From the cell containing the given text, extract its center point as [X, Y] coordinate. 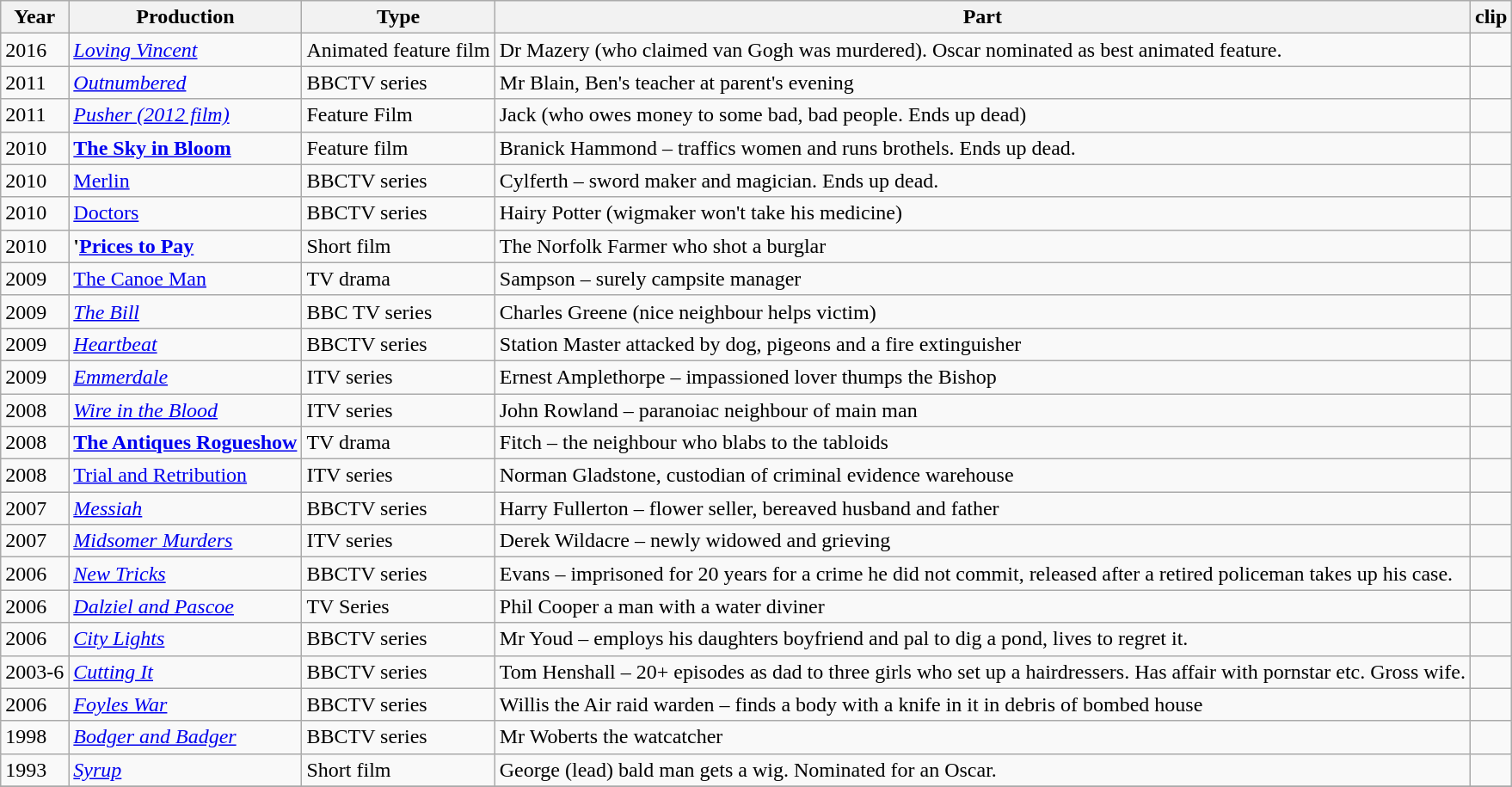
Messiah [186, 508]
Mr Woberts the watcatcher [982, 737]
Syrup [186, 770]
New Tricks [186, 574]
Production [186, 17]
Year [34, 17]
Sampson – surely campsite manager [982, 279]
The Sky in Bloom [186, 148]
Doctors [186, 213]
Loving Vincent [186, 50]
Feature film [398, 148]
Phil Cooper a man with a water diviner [982, 606]
Bodger and Badger [186, 737]
Dr Mazery (who claimed van Gogh was murdered). Oscar nominated as best animated feature. [982, 50]
Cylferth – sword maker and magician. Ends up dead. [982, 181]
Harry Fullerton – flower seller, bereaved husband and father [982, 508]
Derek Wildacre – newly widowed and grieving [982, 541]
Jack (who owes money to some bad, bad people. Ends up dead) [982, 115]
'Prices to Pay [186, 246]
1998 [34, 737]
Emmerdale [186, 377]
City Lights [186, 639]
Dalziel and Pascoe [186, 606]
Charles Greene (nice neighbour helps victim) [982, 311]
Animated feature film [398, 50]
TV Series [398, 606]
1993 [34, 770]
The Norfolk Farmer who shot a burglar [982, 246]
clip [1490, 17]
Feature Film [398, 115]
Norman Gladstone, custodian of criminal evidence warehouse [982, 476]
George (lead) bald man gets a wig. Nominated for an Oscar. [982, 770]
Foyles War [186, 704]
Ernest Amplethorpe – impassioned lover thumps the Bishop [982, 377]
Type [398, 17]
Midsomer Murders [186, 541]
Part [982, 17]
Tom Henshall – 20+ episodes as dad to three girls who set up a hairdressers. Has affair with pornstar etc. Gross wife. [982, 672]
Mr Youd – employs his daughters boyfriend and pal to dig a pond, lives to regret it. [982, 639]
2003-6 [34, 672]
BBC TV series [398, 311]
Fitch – the neighbour who blabs to the tabloids [982, 443]
Merlin [186, 181]
Pusher (2012 film) [186, 115]
Willis the Air raid warden – finds a body with a knife in it in debris of bombed house [982, 704]
2016 [34, 50]
Heartbeat [186, 344]
Wire in the Blood [186, 410]
Branick Hammond – traffics women and runs brothels. Ends up dead. [982, 148]
The Bill [186, 311]
The Antiques Rogueshow [186, 443]
Mr Blain, Ben's teacher at parent's evening [982, 83]
Trial and Retribution [186, 476]
Cutting It [186, 672]
Station Master attacked by dog, pigeons and a fire extinguisher [982, 344]
Hairy Potter (wigmaker won't take his medicine) [982, 213]
Outnumbered [186, 83]
Evans – imprisoned for 20 years for a crime he did not commit, released after a retired policeman takes up his case. [982, 574]
John Rowland – paranoiac neighbour of main man [982, 410]
The Canoe Man [186, 279]
